Provide the [x, y] coordinate of the cell's center where the given text is located.  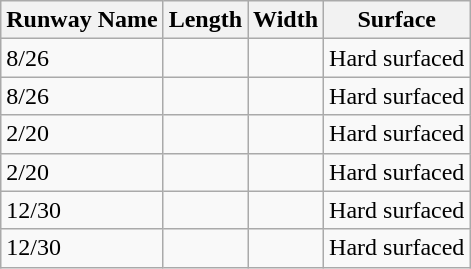
Surface [397, 20]
Runway Name [82, 20]
Length [205, 20]
Width [286, 20]
